Locate the cell with the specified text and output its (X, Y) center coordinate. 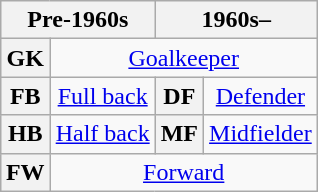
Forward (184, 172)
Half back (102, 134)
1960s– (236, 20)
FB (25, 96)
FW (25, 172)
DF (179, 96)
GK (25, 58)
Goalkeeper (184, 58)
HB (25, 134)
Full back (102, 96)
MF (179, 134)
Defender (261, 96)
Pre-1960s (78, 20)
Midfielder (261, 134)
